Locate the cell with the specified text and output its (x, y) center coordinate. 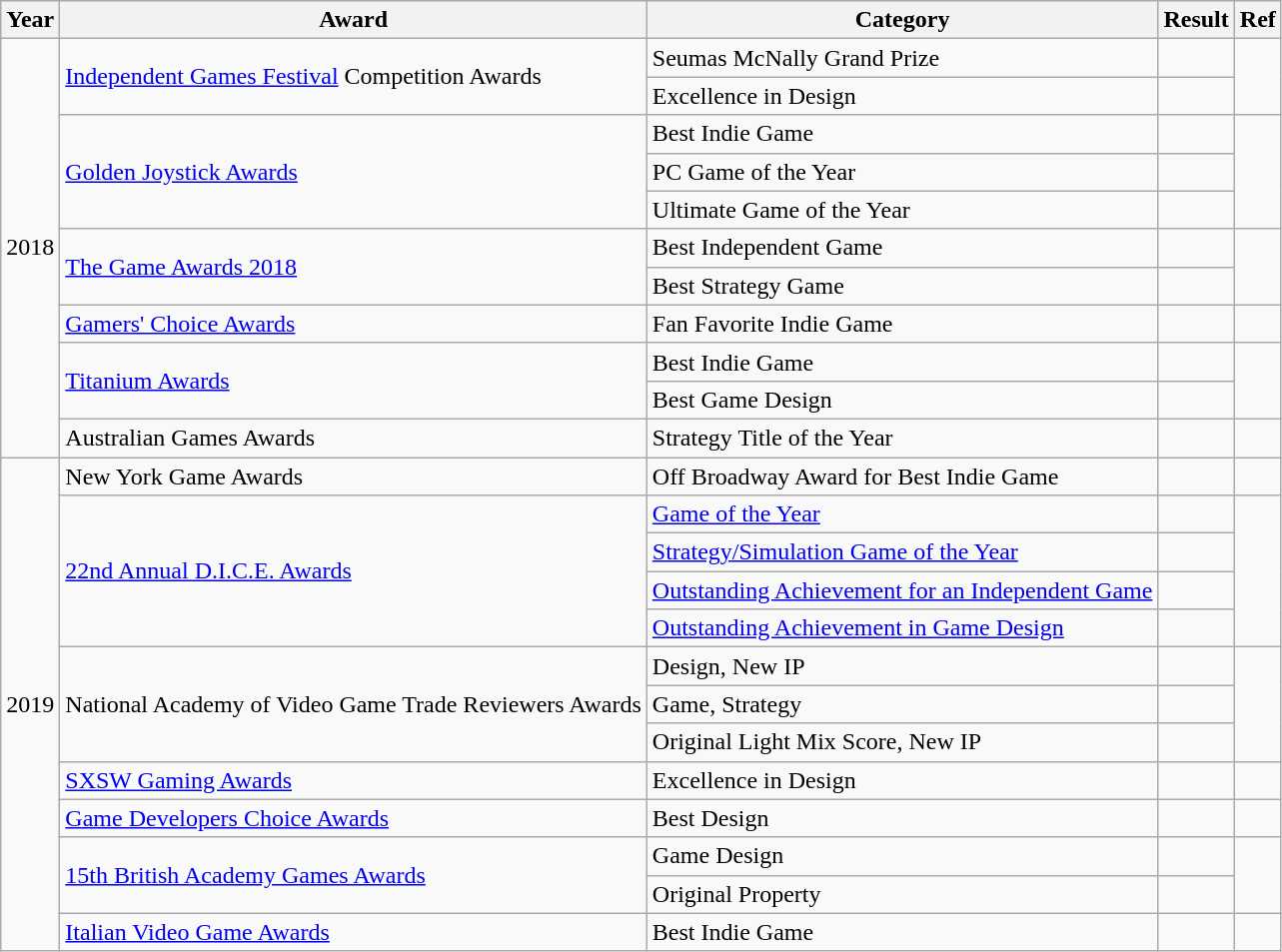
Design, New IP (902, 666)
Best Strategy Game (902, 286)
Golden Joystick Awards (354, 172)
Award (354, 20)
Category (902, 20)
Fan Favorite Indie Game (902, 324)
Outstanding Achievement in Game Design (902, 628)
Titanium Awards (354, 381)
Strategy/Simulation Game of the Year (902, 552)
Ref (1257, 20)
Best Game Design (902, 400)
Game Design (902, 856)
The Game Awards 2018 (354, 267)
Italian Video Game Awards (354, 932)
Game, Strategy (902, 704)
Best Design (902, 818)
Ultimate Game of the Year (902, 210)
Strategy Title of the Year (902, 438)
Game of the Year (902, 514)
New York Game Awards (354, 476)
Original Light Mix Score, New IP (902, 742)
15th British Academy Games Awards (354, 875)
Outstanding Achievement for an Independent Game (902, 590)
2019 (30, 705)
Gamers' Choice Awards (354, 324)
Off Broadway Award for Best Indie Game (902, 476)
Original Property (902, 894)
Seumas McNally Grand Prize (902, 58)
PC Game of the Year (902, 172)
22nd Annual D.I.C.E. Awards (354, 571)
Game Developers Choice Awards (354, 818)
Best Independent Game (902, 248)
Independent Games Festival Competition Awards (354, 77)
Year (30, 20)
2018 (30, 248)
National Academy of Video Game Trade Reviewers Awards (354, 704)
SXSW Gaming Awards (354, 780)
Australian Games Awards (354, 438)
Result (1196, 20)
